Locate the cell with the specified text and output its [x, y] center coordinate. 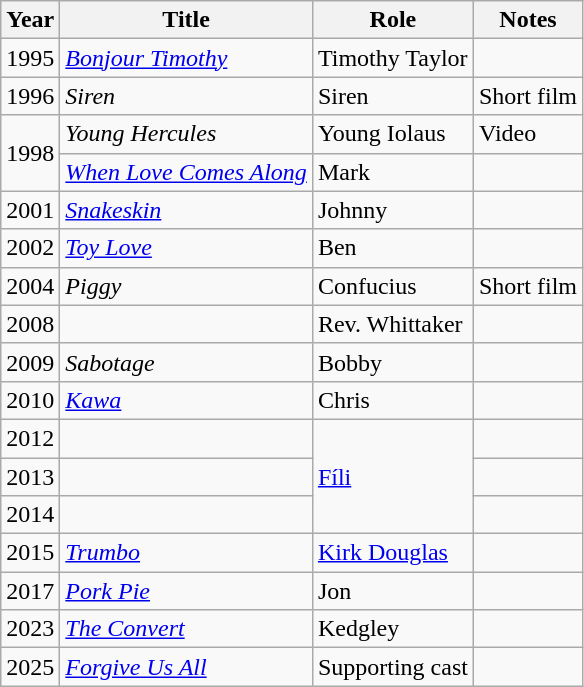
Mark [392, 172]
Kawa [186, 400]
2012 [30, 438]
Toy Love [186, 248]
When Love Comes Along [186, 172]
Piggy [186, 286]
Young Hercules [186, 134]
Role [392, 20]
Trumbo [186, 553]
Kedgley [392, 629]
2004 [30, 286]
2001 [30, 210]
Forgive Us All [186, 667]
2015 [30, 553]
Kirk Douglas [392, 553]
2017 [30, 591]
Timothy Taylor [392, 58]
2025 [30, 667]
Johnny [392, 210]
The Convert [186, 629]
2014 [30, 515]
1996 [30, 96]
Notes [528, 20]
Sabotage [186, 362]
1995 [30, 58]
2002 [30, 248]
Ben [392, 248]
2009 [30, 362]
Pork Pie [186, 591]
2008 [30, 324]
Young Iolaus [392, 134]
Year [30, 20]
2010 [30, 400]
Title [186, 20]
Rev. Whittaker [392, 324]
Bobby [392, 362]
Jon [392, 591]
Confucius [392, 286]
Snakeskin [186, 210]
1998 [30, 153]
2023 [30, 629]
Chris [392, 400]
Fíli [392, 476]
Video [528, 134]
Bonjour Timothy [186, 58]
2013 [30, 477]
Supporting cast [392, 667]
